Detect which cell encompasses the target text, then output its [x, y] center coordinate. 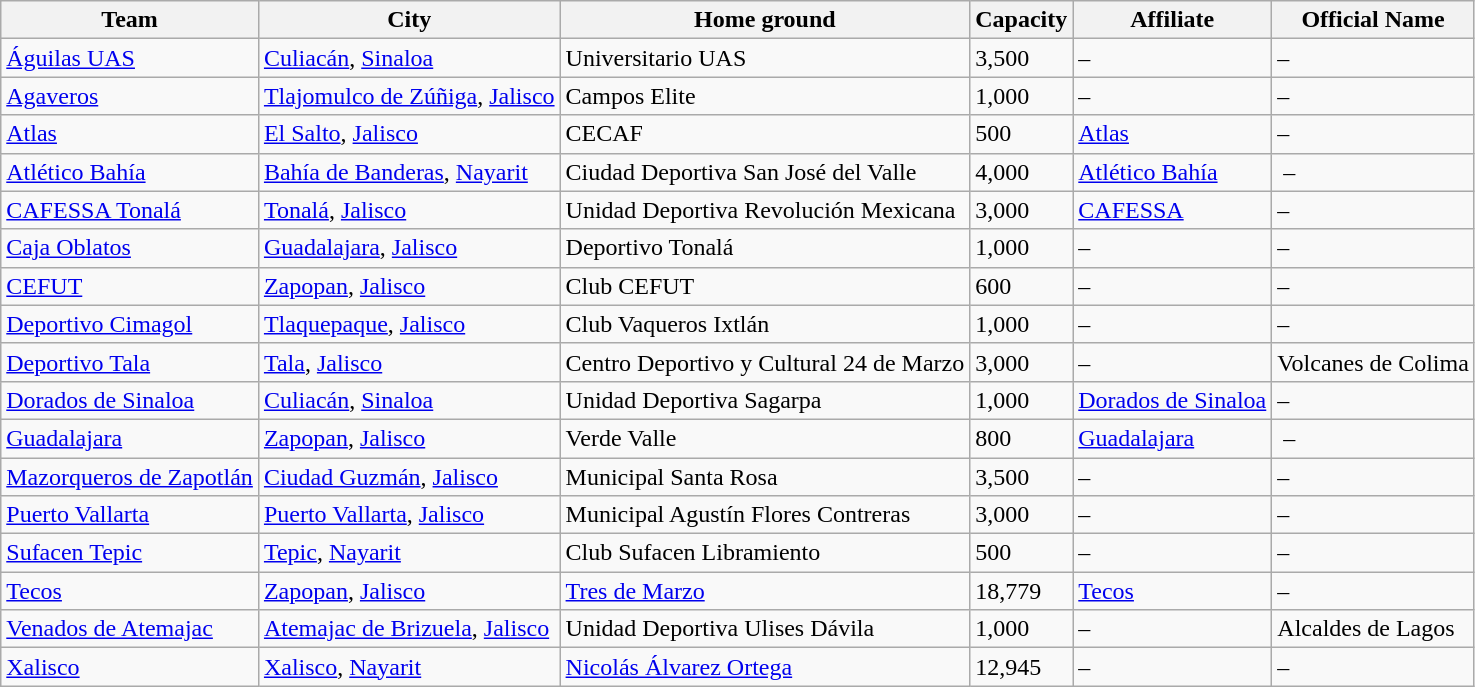
Unidad Deportiva Revolución Mexicana [765, 210]
Club CEFUT [765, 286]
Club Sufacen Libramiento [765, 553]
Club Vaqueros Ixtlán [765, 324]
Affiliate [1172, 20]
CEFUT [130, 286]
Nicolás Álvarez Ortega [765, 667]
Capacity [1022, 20]
Tlajomulco de Zúñiga, Jalisco [409, 96]
Xalisco [130, 667]
Verde Valle [765, 438]
Campos Elite [765, 96]
Deportivo Tala [130, 362]
Volcanes de Colima [1374, 362]
Atemajac de Brizuela, Jalisco [409, 629]
Tres de Marzo [765, 591]
Tala, Jalisco [409, 362]
Alcaldes de Lagos [1374, 629]
Tepic, Nayarit [409, 553]
Universitario UAS [765, 58]
CECAF [765, 134]
800 [1022, 438]
600 [1022, 286]
Centro Deportivo y Cultural 24 de Marzo [765, 362]
Xalisco, Nayarit [409, 667]
Sufacen Tepic [130, 553]
Deportivo Cimagol [130, 324]
Agaveros [130, 96]
Team [130, 20]
Caja Oblatos [130, 248]
Guadalajara, Jalisco [409, 248]
12,945 [1022, 667]
Bahía de Banderas, Nayarit [409, 172]
Puerto Vallarta [130, 515]
Unidad Deportiva Ulises Dávila [765, 629]
Mazorqueros de Zapotlán [130, 477]
Puerto Vallarta, Jalisco [409, 515]
El Salto, Jalisco [409, 134]
Águilas UAS [130, 58]
Ciudad Guzmán, Jalisco [409, 477]
Municipal Santa Rosa [765, 477]
Tonalá, Jalisco [409, 210]
18,779 [1022, 591]
CAFESSA Tonalá [130, 210]
Official Name [1374, 20]
Venados de Atemajac [130, 629]
Deportivo Tonalá [765, 248]
Ciudad Deportiva San José del Valle [765, 172]
Unidad Deportiva Sagarpa [765, 400]
Municipal Agustín Flores Contreras [765, 515]
4,000 [1022, 172]
City [409, 20]
Home ground [765, 20]
Tlaquepaque, Jalisco [409, 324]
CAFESSA [1172, 210]
